Return (x, y) of the center of cell containing provided text 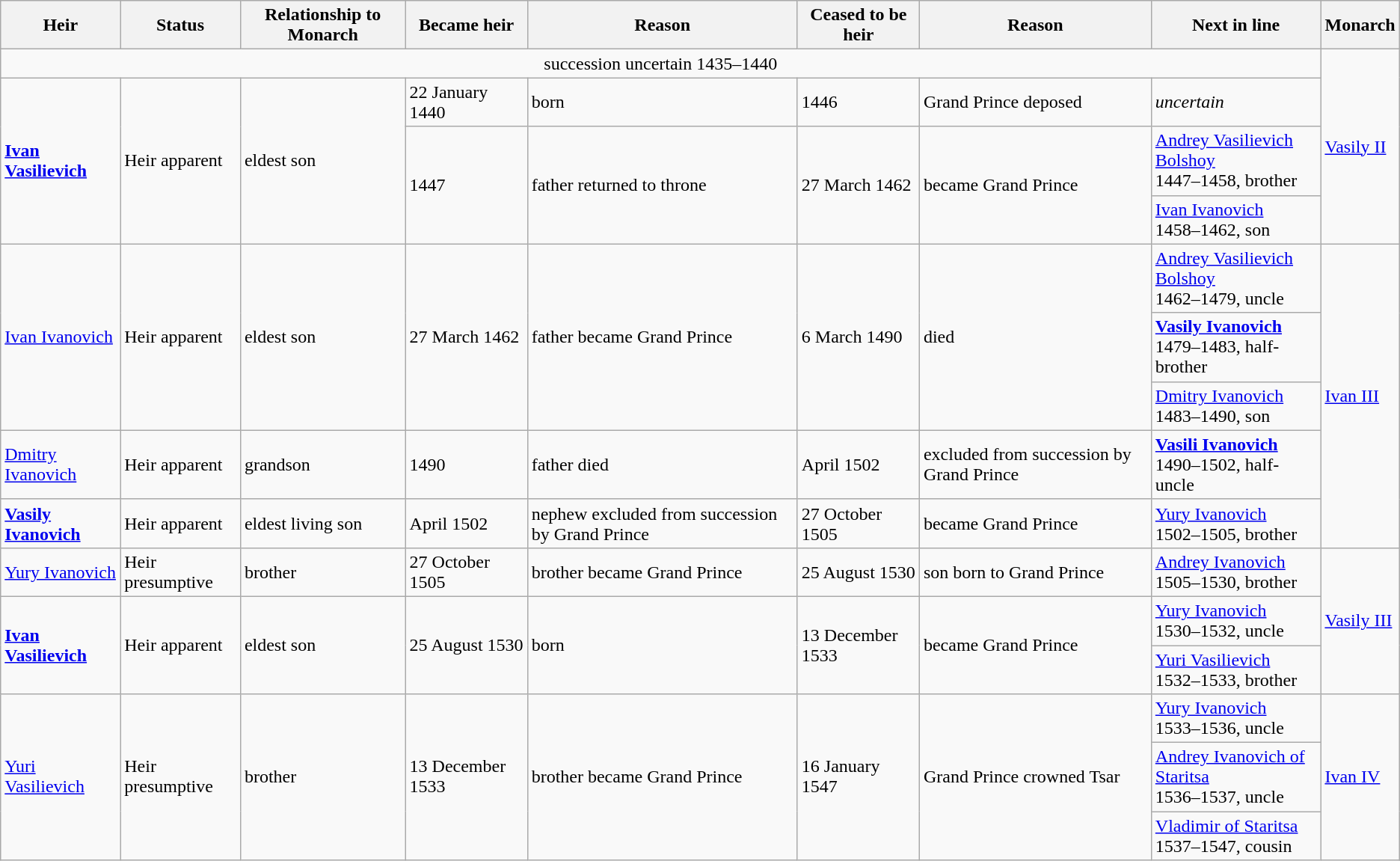
Andrey Vasilievich Bolshoy1462–1479, uncle (1235, 278)
1446 (859, 102)
father died (663, 465)
father became Grand Prince (663, 337)
6 March 1490 (859, 337)
father returned to throne (663, 186)
Yury Ivanovich1502–1505, brother (1235, 524)
Vasily III (1360, 621)
succession uncertain 1435–1440 (661, 64)
16 January 1547 (859, 777)
Yuri Vasilievich1532–1533, brother (1235, 669)
Status (181, 25)
Yury Ivanovich (61, 572)
Grand Prince crowned Tsar (1035, 777)
Vasily II (1360, 147)
Yuri Vasilievich (61, 777)
Vasily Ivanovich (61, 524)
Ivan Ivanovich (61, 337)
Became heir (467, 25)
Ceased to be heir (859, 25)
eldest living son (323, 524)
uncertain (1235, 102)
Andrey Ivanovich of Staritsa1536–1537, uncle (1235, 777)
excluded from succession by Grand Prince (1035, 465)
grandson (323, 465)
Ivan Ivanovich1458–1462, son (1235, 220)
Andrey Vasilievich Bolshoy1447–1458, brother (1235, 161)
Heir (61, 25)
Grand Prince deposed (1035, 102)
Andrey Ivanovich1505–1530, brother (1235, 572)
Vasili Ivanovich1490–1502, half-uncle (1235, 465)
1447 (467, 186)
Vasily Ivanovich1479–1483, half-brother (1235, 347)
22 January 1440 (467, 102)
son born to Grand Prince (1035, 572)
1490 (467, 465)
died (1035, 337)
Ivan IV (1360, 777)
Ivan III (1360, 396)
Dmitry Ivanovich (61, 465)
nephew excluded from succession by Grand Prince (663, 524)
Yury Ivanovich1533–1536, uncle (1235, 718)
Monarch (1360, 25)
Relationship to Monarch (323, 25)
Yury Ivanovich1530–1532, uncle (1235, 621)
Vladimir of Staritsa1537–1547, cousin (1235, 836)
Next in line (1235, 25)
Dmitry Ivanovich1483–1490, son (1235, 405)
